Extract the (X, Y) coordinate from the center of the cell holding the provided text.  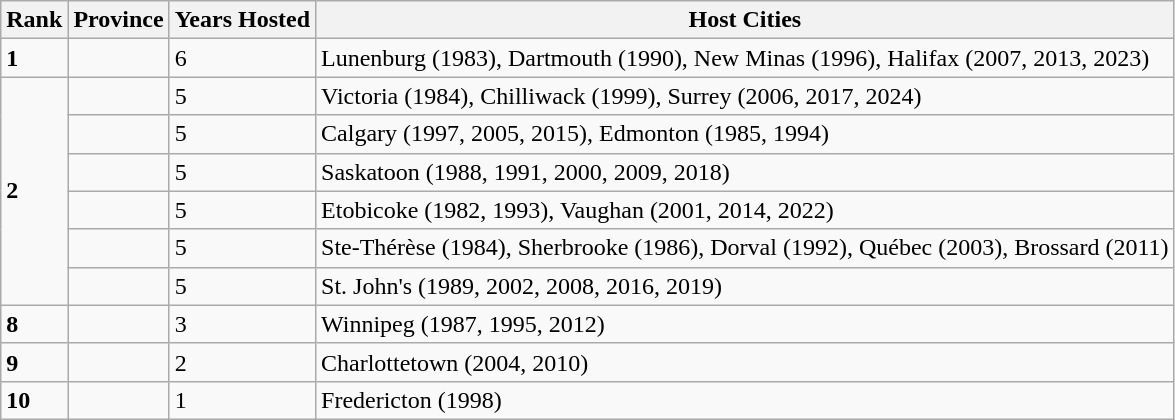
Years Hosted (242, 20)
St. John's (1989, 2002, 2008, 2016, 2019) (746, 286)
Etobicoke (1982, 1993), Vaughan (2001, 2014, 2022) (746, 210)
Calgary (1997, 2005, 2015), Edmonton (1985, 1994) (746, 134)
Victoria (1984), Chilliwack (1999), Surrey (2006, 2017, 2024) (746, 96)
3 (242, 324)
Ste-Thérèse (1984), Sherbrooke (1986), Dorval (1992), Québec (2003), Brossard (2011) (746, 248)
Charlottetown (2004, 2010) (746, 362)
Rank (34, 20)
Lunenburg (1983), Dartmouth (1990), New Minas (1996), Halifax (2007, 2013, 2023) (746, 58)
Fredericton (1998) (746, 400)
Province (118, 20)
10 (34, 400)
6 (242, 58)
8 (34, 324)
Saskatoon (1988, 1991, 2000, 2009, 2018) (746, 172)
9 (34, 362)
Winnipeg (1987, 1995, 2012) (746, 324)
Host Cities (746, 20)
